For the text-containing cell, return its midpoint in [X, Y] coordinate format. 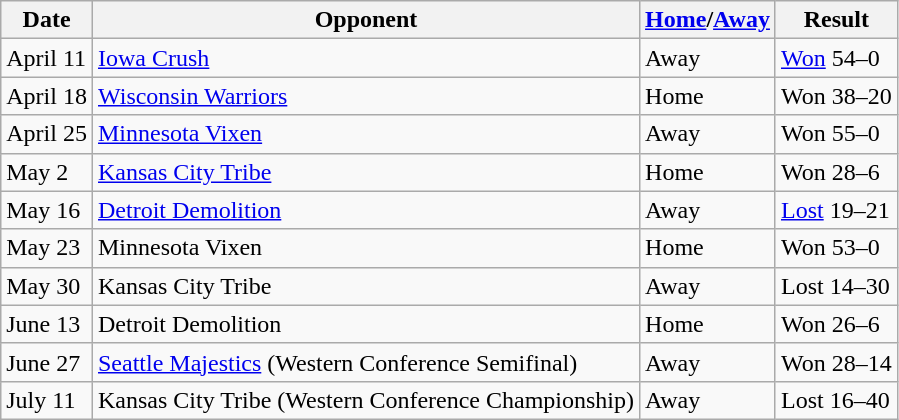
May 30 [47, 286]
June 13 [47, 324]
Lost 16–40 [836, 400]
Won 26–6 [836, 324]
May 2 [47, 172]
Won 53–0 [836, 248]
July 11 [47, 400]
Opponent [366, 20]
May 16 [47, 210]
Home/Away [708, 20]
Date [47, 20]
April 25 [47, 134]
Iowa Crush [366, 58]
April 18 [47, 96]
Lost 14–30 [836, 286]
Won 55–0 [836, 134]
Won 28–14 [836, 362]
Seattle Majestics (Western Conference Semifinal) [366, 362]
Won 28–6 [836, 172]
June 27 [47, 362]
Result [836, 20]
Kansas City Tribe (Western Conference Championship) [366, 400]
May 23 [47, 248]
April 11 [47, 58]
Won 54–0 [836, 58]
Lost 19–21 [836, 210]
Wisconsin Warriors [366, 96]
Won 38–20 [836, 96]
